From the cell containing the given text, extract its center point as [x, y] coordinate. 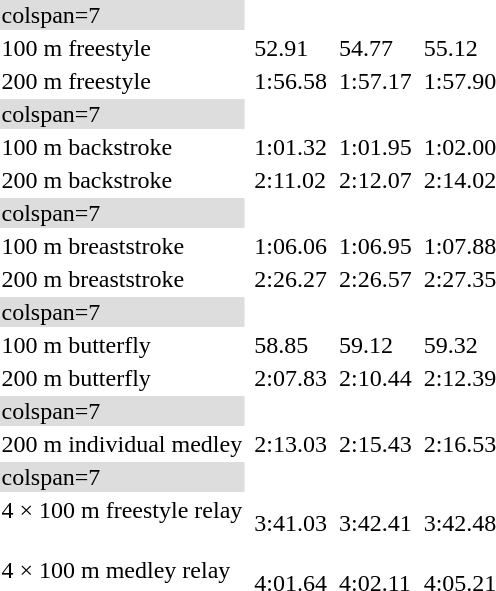
1:57.17 [375, 81]
1:56.58 [291, 81]
58.85 [291, 345]
2:15.43 [375, 444]
3:41.03 [291, 524]
1:06.95 [375, 246]
200 m breaststroke [122, 279]
2:07.83 [291, 378]
2:26.27 [291, 279]
200 m butterfly [122, 378]
54.77 [375, 48]
2:11.02 [291, 180]
1:06.06 [291, 246]
100 m freestyle [122, 48]
3:42.41 [375, 524]
200 m freestyle [122, 81]
4 × 100 m freestyle relay [122, 524]
1:01.32 [291, 147]
2:13.03 [291, 444]
100 m butterfly [122, 345]
100 m backstroke [122, 147]
200 m individual medley [122, 444]
1:01.95 [375, 147]
2:12.07 [375, 180]
52.91 [291, 48]
200 m backstroke [122, 180]
2:10.44 [375, 378]
100 m breaststroke [122, 246]
59.12 [375, 345]
2:26.57 [375, 279]
